Return [x, y] of the center of cell containing provided text 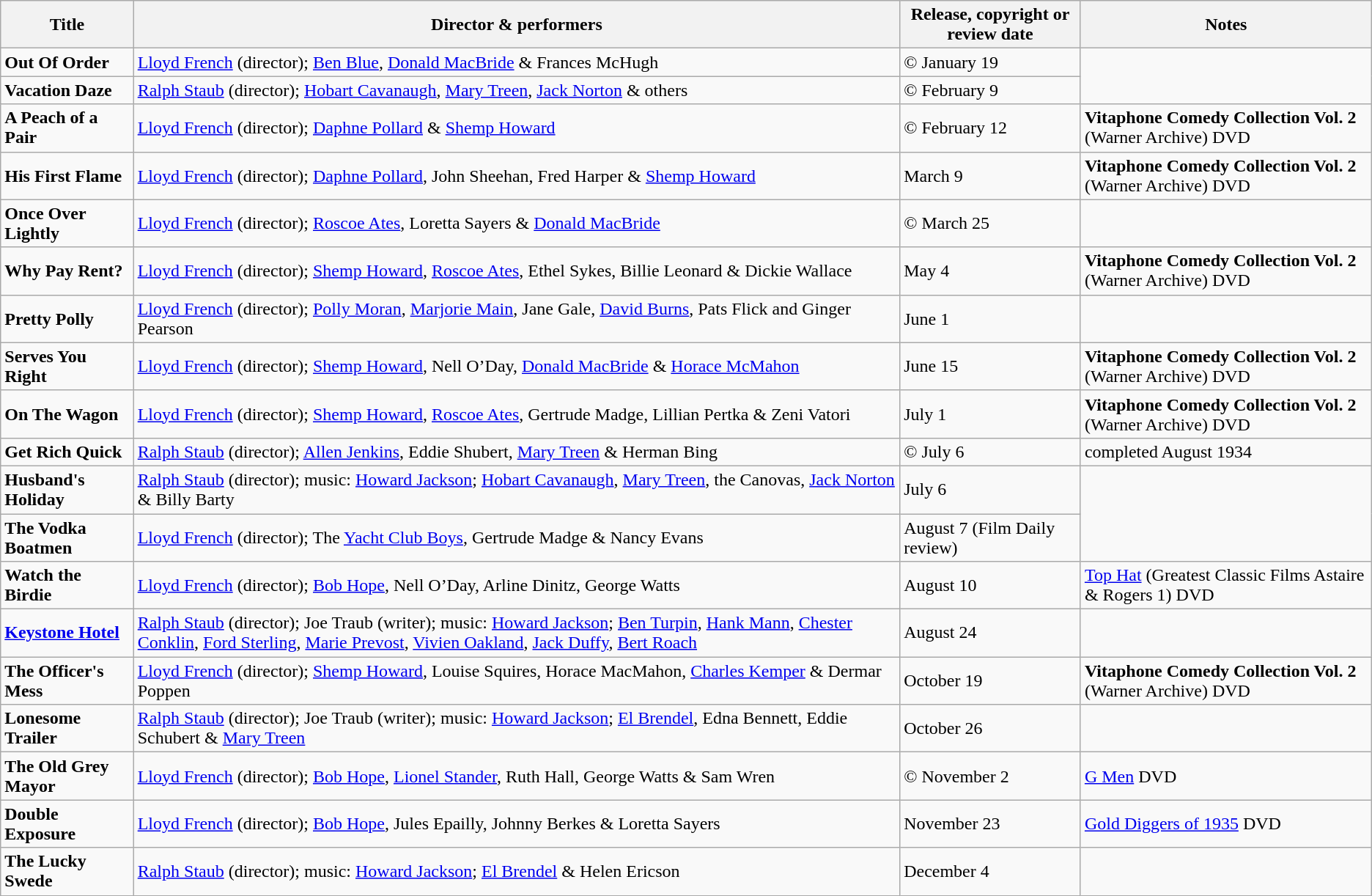
March 9 [991, 176]
August 10 [991, 585]
August 7 (Film Daily review) [991, 537]
Get Rich Quick [67, 452]
November 23 [991, 824]
© January 19 [991, 62]
Top Hat (Greatest Classic Films Astaire & Rogers 1) DVD [1225, 585]
Release, copyright or review date [991, 25]
Pretty Polly [67, 318]
Vacation Daze [67, 90]
On The Wagon [67, 414]
October 26 [991, 729]
The Lucky Swede [67, 871]
Lloyd French (director); Shemp Howard, Roscoe Ates, Gertrude Madge, Lillian Pertka & Zeni Vatori [516, 414]
Husband's Holiday [67, 490]
Ralph Staub (director); Joe Traub (writer); music: Howard Jackson; El Brendel, Edna Bennett, Eddie Schubert & Mary Treen [516, 729]
Lonesome Trailer [67, 729]
December 4 [991, 871]
Watch the Birdie [67, 585]
Lloyd French (director); The Yacht Club Boys, Gertrude Madge & Nancy Evans [516, 537]
Gold Diggers of 1935 DVD [1225, 824]
Lloyd French (director); Bob Hope, Nell O’Day, Arline Dinitz, George Watts [516, 585]
Lloyd French (director); Roscoe Ates, Loretta Sayers & Donald MacBride [516, 223]
June 15 [991, 367]
Ralph Staub (director); Hobart Cavanaugh, Mary Treen, Jack Norton & others [516, 90]
Lloyd French (director); Bob Hope, Lionel Stander, Ruth Hall, George Watts & Sam Wren [516, 776]
Ralph Staub (director); Allen Jenkins, Eddie Shubert, Mary Treen & Herman Bing [516, 452]
Notes [1225, 25]
Why Pay Rent? [67, 271]
His First Flame [67, 176]
The Old Grey Mayor [67, 776]
Lloyd French (director); Ben Blue, Donald MacBride & Frances McHugh [516, 62]
The Officer's Mess [67, 680]
Serves You Right [67, 367]
Lloyd French (director); Shemp Howard, Roscoe Ates, Ethel Sykes, Billie Leonard & Dickie Wallace [516, 271]
Double Exposure [67, 824]
Keystone Hotel [67, 634]
Director & performers [516, 25]
© November 2 [991, 776]
Title [67, 25]
June 1 [991, 318]
A Peach of a Pair [67, 128]
completed August 1934 [1225, 452]
Lloyd French (director); Daphne Pollard & Shemp Howard [516, 128]
Lloyd French (director); Shemp Howard, Nell O’Day, Donald MacBride & Horace McMahon [516, 367]
Lloyd French (director); Daphne Pollard, John Sheehan, Fred Harper & Shemp Howard [516, 176]
Lloyd French (director); Shemp Howard, Louise Squires, Horace MacMahon, Charles Kemper & Dermar Poppen [516, 680]
October 19 [991, 680]
The Vodka Boatmen [67, 537]
Once Over Lightly [67, 223]
© February 12 [991, 128]
Lloyd French (director); Bob Hope, Jules Epailly, Johnny Berkes & Loretta Sayers [516, 824]
Ralph Staub (director); music: Howard Jackson; El Brendel & Helen Ericson [516, 871]
© February 9 [991, 90]
© March 25 [991, 223]
July 6 [991, 490]
August 24 [991, 634]
July 1 [991, 414]
May 4 [991, 271]
G Men DVD [1225, 776]
© July 6 [991, 452]
Ralph Staub (director); music: Howard Jackson; Hobart Cavanaugh, Mary Treen, the Canovas, Jack Norton & Billy Barty [516, 490]
Out Of Order [67, 62]
Lloyd French (director); Polly Moran, Marjorie Main, Jane Gale, David Burns, Pats Flick and Ginger Pearson [516, 318]
